Scan for the cell matching the given text and deliver its (X, Y) coordinate at center. 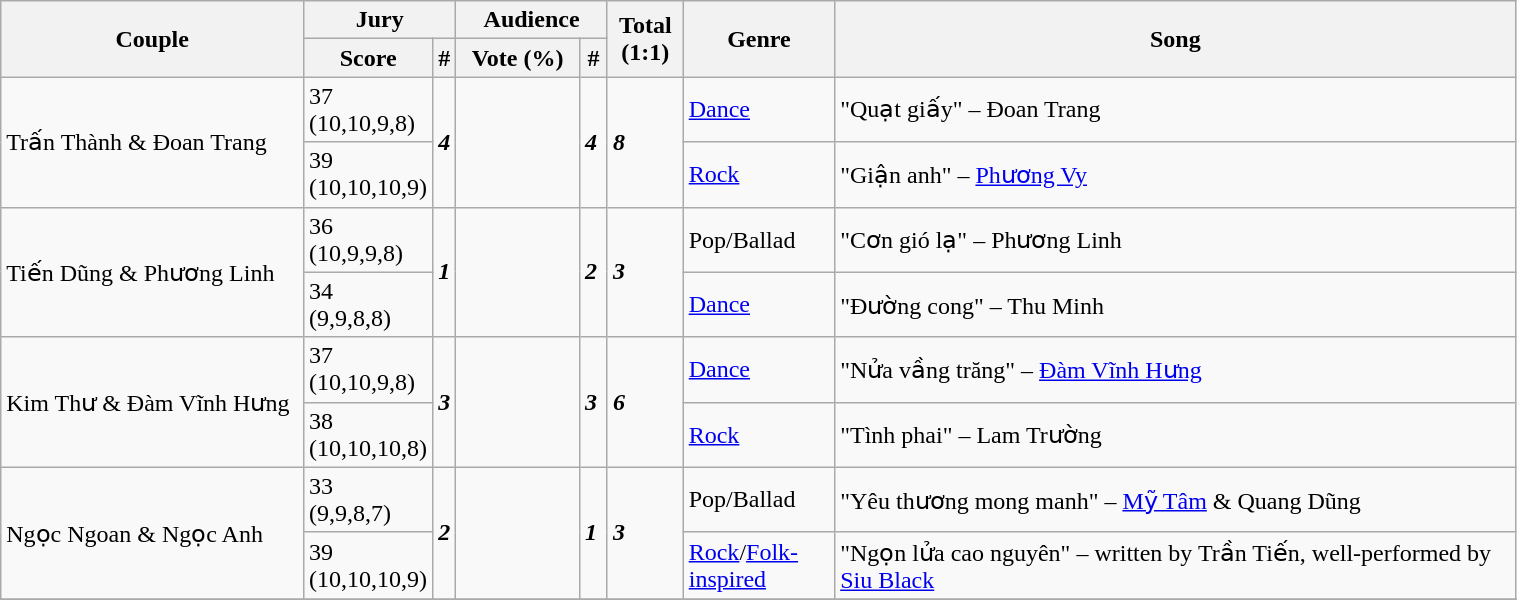
"Quạt giấy" – Đoan Trang (1176, 110)
"Đường cong" – Thu Minh (1176, 304)
Song (1176, 39)
Jury (380, 20)
"Ngọn lửa cao nguyên" – written by Trần Tiến, well-performed by Siu Black (1176, 566)
Ngọc Ngoan & Ngọc Anh (152, 533)
Trấn Thành & Đoan Trang (152, 142)
36(10,9,9,8) (368, 240)
"Nửa vầng trăng" – Đàm Vĩnh Hưng (1176, 370)
Kim Thư & Đàm Vĩnh Hưng (152, 402)
33 (9,9,8,7) (368, 500)
6 (645, 402)
Total (1:1) (645, 39)
Couple (152, 39)
38 (10,10,10,8) (368, 434)
Score (368, 58)
"Giận anh" – Phương Vy (1176, 174)
8 (645, 142)
Genre (758, 39)
"Cơn gió lạ" – Phương Linh (1176, 240)
Audience (532, 20)
"Yêu thương mong manh" – Mỹ Tâm & Quang Dũng (1176, 500)
Rock/Folk-inspired (758, 566)
Vote (%) (518, 58)
Tiến Dũng & Phương Linh (152, 272)
"Tình phai" – Lam Trường (1176, 434)
34 (9,9,8,8) (368, 304)
